Detect which cell encompasses the target text, then output its (X, Y) center coordinate. 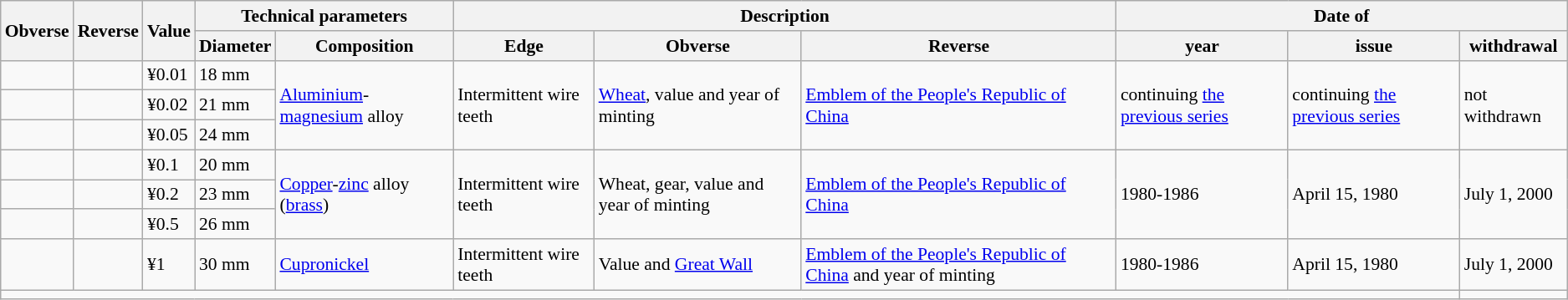
year (1203, 46)
Aluminium-magnesium alloy (365, 105)
Description (784, 16)
Value and Great Wall (698, 264)
Edge (524, 46)
Technical parameters (324, 16)
¥0.2 (169, 195)
26 mm (235, 225)
23 mm (235, 195)
18 mm (235, 75)
Cupronickel (365, 264)
¥1 (169, 264)
¥0.02 (169, 105)
21 mm (235, 105)
¥0.01 (169, 75)
30 mm (235, 264)
Copper-zinc alloy (brass) (365, 194)
¥0.05 (169, 135)
24 mm (235, 135)
Diameter (235, 46)
¥0.1 (169, 165)
Wheat, value and year of minting (698, 105)
Emblem of the People's Republic of China and year of minting (958, 264)
¥0.5 (169, 225)
20 mm (235, 165)
Value (169, 30)
issue (1373, 46)
Date of (1341, 16)
Wheat, gear, value and year of minting (698, 194)
not withdrawn (1514, 105)
Composition (365, 46)
withdrawal (1514, 46)
